Capture the cell that displays the provided text and extract its (x, y) central coordinate. 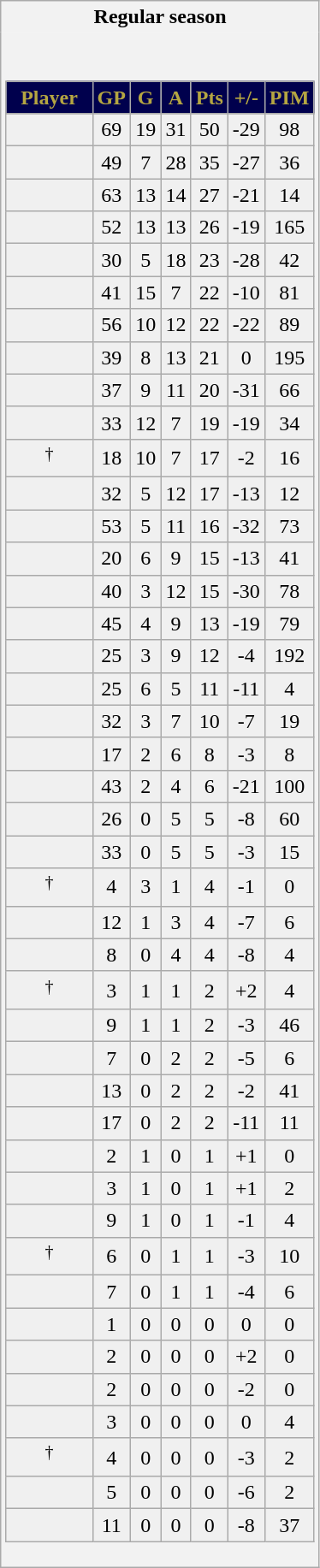
100 (289, 786)
-29 (246, 130)
-27 (246, 163)
-30 (246, 591)
43 (111, 786)
36 (289, 163)
-28 (246, 260)
-6 (246, 1493)
49 (111, 163)
45 (111, 624)
165 (289, 228)
-22 (246, 325)
G (145, 98)
52 (111, 228)
63 (111, 195)
56 (111, 325)
Regular season (161, 17)
42 (289, 260)
98 (289, 130)
89 (289, 325)
21 (209, 358)
-10 (246, 293)
79 (289, 624)
GP (111, 98)
30 (111, 260)
27 (209, 195)
31 (176, 130)
-5 (246, 1058)
195 (289, 358)
66 (289, 390)
28 (176, 163)
23 (209, 260)
60 (289, 819)
39 (111, 358)
50 (209, 130)
78 (289, 591)
-32 (246, 526)
-31 (246, 390)
192 (289, 656)
PIM (289, 98)
35 (209, 163)
46 (289, 1026)
34 (289, 423)
Player (50, 98)
53 (111, 526)
69 (111, 130)
A (176, 98)
40 (111, 591)
+/- (246, 98)
Pts (209, 98)
73 (289, 526)
81 (289, 293)
